Provide the [X, Y] coordinate of the cell's center where the given text is located.  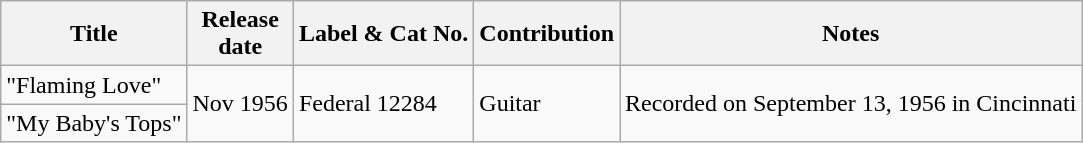
Recorded on September 13, 1956 in Cincinnati [851, 104]
"Flaming Love" [94, 85]
Federal 12284 [383, 104]
Releasedate [240, 34]
Contribution [547, 34]
"My Baby's Tops" [94, 123]
Label & Cat No. [383, 34]
Title [94, 34]
Notes [851, 34]
Nov 1956 [240, 104]
Guitar [547, 104]
